Pinpoint the cell where the given text exists, returning its (X, Y) midpoint coordinate. 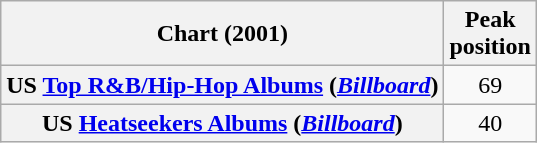
Peakposition (490, 34)
US Top R&B/Hip-Hop Albums (Billboard) (222, 85)
69 (490, 85)
40 (490, 123)
Chart (2001) (222, 34)
US Heatseekers Albums (Billboard) (222, 123)
